Identify which cell holds the provided text, then report its (x, y) central coordinate. 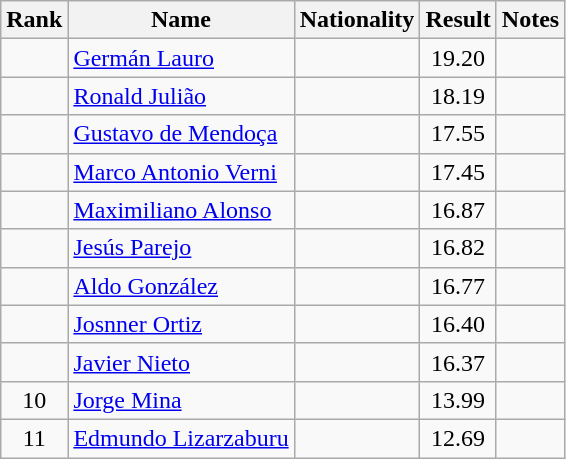
Josnner Ortiz (181, 324)
16.37 (458, 362)
13.99 (458, 400)
16.77 (458, 286)
18.19 (458, 96)
12.69 (458, 438)
Maximiliano Alonso (181, 210)
16.87 (458, 210)
Rank (34, 20)
17.45 (458, 172)
11 (34, 438)
10 (34, 400)
Result (458, 20)
Notes (530, 20)
Name (181, 20)
Marco Antonio Verni (181, 172)
16.82 (458, 248)
19.20 (458, 58)
Gustavo de Mendoça (181, 134)
Jorge Mina (181, 400)
Aldo González (181, 286)
17.55 (458, 134)
16.40 (458, 324)
Nationality (357, 20)
Edmundo Lizarzaburu (181, 438)
Javier Nieto (181, 362)
Jesús Parejo (181, 248)
Ronald Julião (181, 96)
Germán Lauro (181, 58)
